Identify which cell holds the provided text, then report its (X, Y) central coordinate. 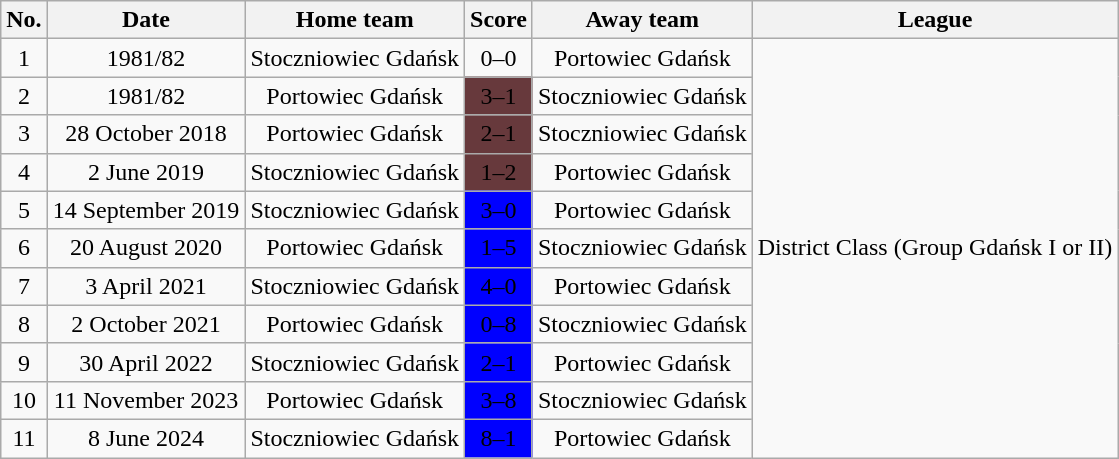
0–0 (499, 58)
5 (24, 210)
8 June 2024 (146, 438)
1–5 (499, 248)
2 June 2019 (146, 172)
2 (24, 96)
28 October 2018 (146, 134)
League (935, 20)
6 (24, 248)
1–2 (499, 172)
11 (24, 438)
8–1 (499, 438)
10 (24, 400)
3–1 (499, 96)
No. (24, 20)
1 (24, 58)
9 (24, 362)
30 April 2022 (146, 362)
Away team (642, 20)
3–8 (499, 400)
14 September 2019 (146, 210)
7 (24, 286)
3 April 2021 (146, 286)
District Class (Group Gdańsk I or II) (935, 248)
4 (24, 172)
Date (146, 20)
3 (24, 134)
20 August 2020 (146, 248)
8 (24, 324)
Home team (355, 20)
0–8 (499, 324)
11 November 2023 (146, 400)
4–0 (499, 286)
2 October 2021 (146, 324)
Score (499, 20)
3–0 (499, 210)
